Output the [X, Y] coordinate of the center of the cell containing the given text.  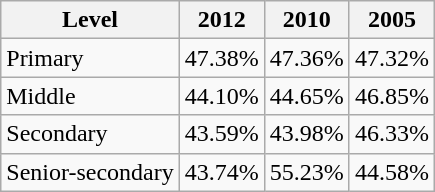
44.10% [222, 96]
47.32% [392, 58]
46.33% [392, 134]
2005 [392, 20]
43.59% [222, 134]
43.74% [222, 172]
43.98% [306, 134]
46.85% [392, 96]
Secondary [90, 134]
44.65% [306, 96]
55.23% [306, 172]
2012 [222, 20]
2010 [306, 20]
Level [90, 20]
Senior-secondary [90, 172]
47.36% [306, 58]
47.38% [222, 58]
Middle [90, 96]
Primary [90, 58]
44.58% [392, 172]
